Detect which cell encompasses the target text, then output its [x, y] center coordinate. 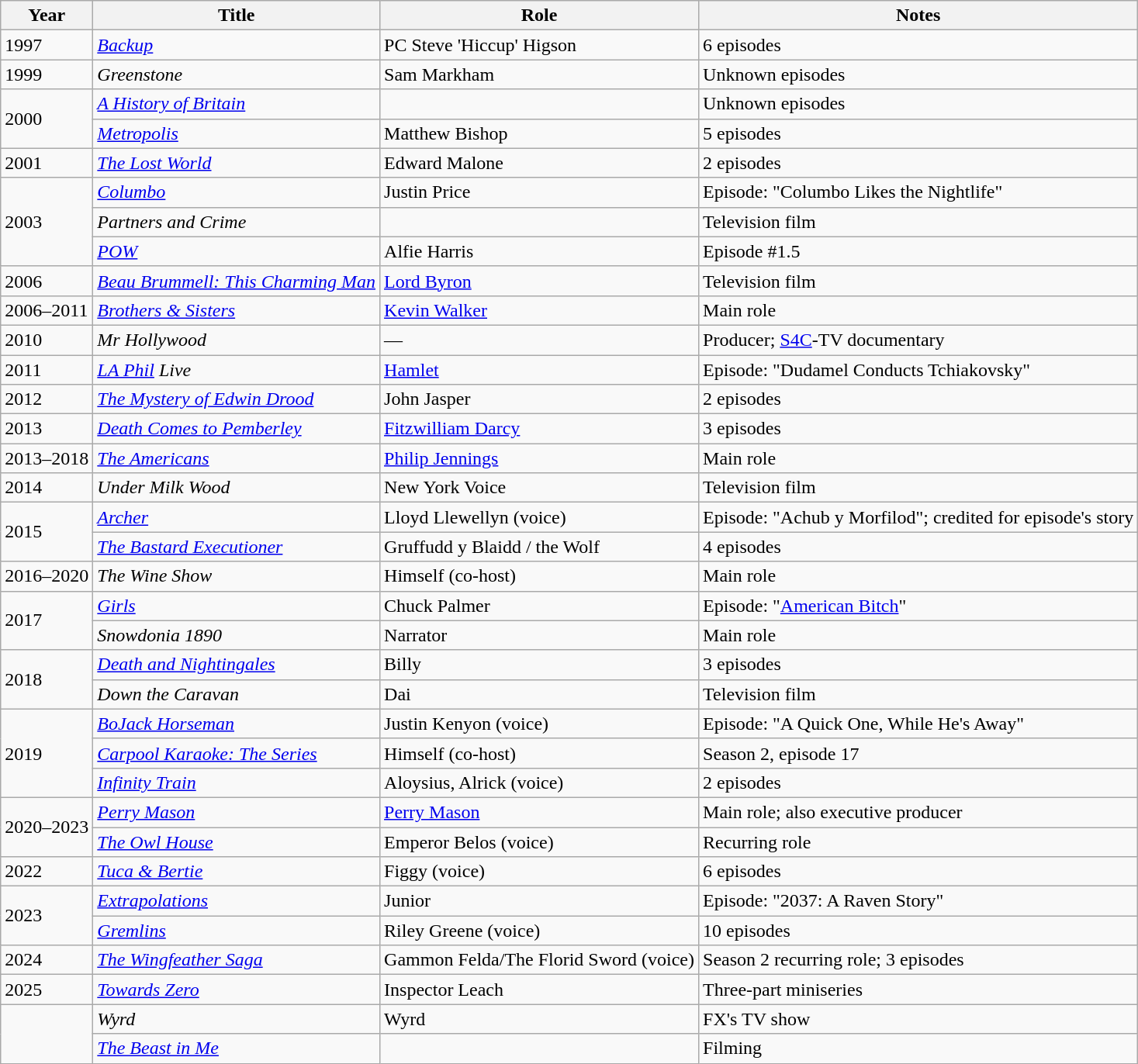
1997 [47, 45]
2014 [47, 488]
Beau Brummell: This Charming Man [237, 281]
Death Comes to Pemberley [237, 429]
The Bastard Executioner [237, 547]
The Wine Show [237, 576]
Episode #1.5 [918, 251]
Towards Zero [237, 990]
Backup [237, 45]
Figgy (voice) [540, 872]
The Owl House [237, 841]
2011 [47, 370]
2019 [47, 753]
Partners and Crime [237, 222]
Lloyd Llewellyn (voice) [540, 517]
Billy [540, 665]
Kevin Walker [540, 310]
Columbo [237, 192]
Episode: "American Bitch" [918, 606]
POW [237, 251]
2000 [47, 119]
Three-part miniseries [918, 990]
Title [237, 16]
2012 [47, 399]
Archer [237, 517]
Dai [540, 694]
Philip Jennings [540, 458]
2001 [47, 163]
Main role; also executive producer [918, 812]
Episode: "Dudamel Conducts Tchiakovsky" [918, 370]
Season 2, episode 17 [918, 753]
BoJack Horseman [237, 724]
Episode: "Achub y Morfilod"; credited for episode's story [918, 517]
2006 [47, 281]
2003 [47, 222]
2017 [47, 620]
2010 [47, 340]
Justin Kenyon (voice) [540, 724]
Girls [237, 606]
Snowdonia 1890 [237, 635]
Metropolis [237, 133]
Lord Byron [540, 281]
Gammon Felda/The Florid Sword (voice) [540, 960]
Chuck Palmer [540, 606]
2013 [47, 429]
Extrapolations [237, 901]
Narrator [540, 635]
Riley Greene (voice) [540, 931]
Greenstone [237, 74]
Alfie Harris [540, 251]
— [540, 340]
The Americans [237, 458]
Producer; S4C-TV documentary [918, 340]
Tuca & Bertie [237, 872]
2015 [47, 532]
Year [47, 16]
Carpool Karaoke: The Series [237, 753]
2024 [47, 960]
Notes [918, 16]
The Lost World [237, 163]
Matthew Bishop [540, 133]
Infinity Train [237, 782]
The Mystery of Edwin Drood [237, 399]
Season 2 recurring role; 3 episodes [918, 960]
Aloysius, Alrick (voice) [540, 782]
Mr Hollywood [237, 340]
Emperor Belos (voice) [540, 841]
Sam Markham [540, 74]
2023 [47, 916]
FX's TV show [918, 1019]
The Beast in Me [237, 1048]
The Wingfeather Saga [237, 960]
New York Voice [540, 488]
Hamlet [540, 370]
Fitzwilliam Darcy [540, 429]
2020–2023 [47, 827]
2018 [47, 679]
5 episodes [918, 133]
Role [540, 16]
Junior [540, 901]
Justin Price [540, 192]
Episode: "2037: A Raven Story" [918, 901]
Recurring role [918, 841]
2022 [47, 872]
2013–2018 [47, 458]
PC Steve 'Hiccup' Higson [540, 45]
Under Milk Wood [237, 488]
4 episodes [918, 547]
Gremlins [237, 931]
A History of Britain [237, 104]
2025 [47, 990]
1999 [47, 74]
John Jasper [540, 399]
Edward Malone [540, 163]
Brothers & Sisters [237, 310]
LA Phil Live [237, 370]
Inspector Leach [540, 990]
10 episodes [918, 931]
Down the Caravan [237, 694]
2016–2020 [47, 576]
2006–2011 [47, 310]
Death and Nightingales [237, 665]
Episode: "Columbo Likes the Nightlife" [918, 192]
Gruffudd y Blaidd / the Wolf [540, 547]
Filming [918, 1048]
Episode: "A Quick One, While He's Away" [918, 724]
